Output the (x, y) coordinate of the center of the cell containing the given text.  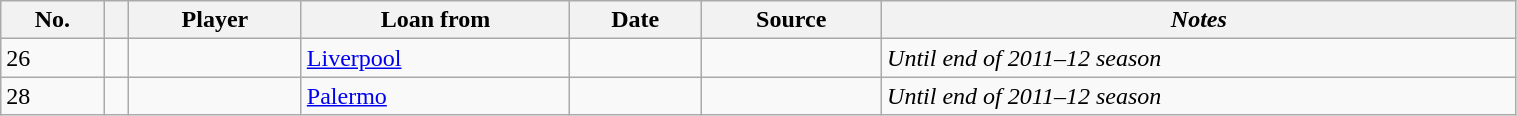
Source (792, 20)
Notes (1199, 20)
26 (52, 58)
Loan from (435, 20)
Player (216, 20)
Liverpool (435, 58)
Palermo (435, 96)
No. (52, 20)
Date (636, 20)
28 (52, 96)
